Search for the cell housing the specified text and yield its [x, y] center coordinate. 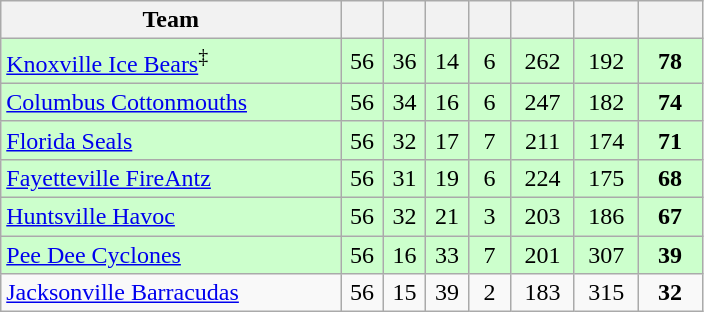
Knoxville Ice Bears‡ [171, 62]
67 [670, 217]
307 [606, 255]
174 [606, 140]
175 [606, 178]
68 [670, 178]
Fayetteville FireAntz [171, 178]
Jacksonville Barracudas [171, 293]
36 [404, 62]
15 [404, 293]
Pee Dee Cyclones [171, 255]
186 [606, 217]
33 [447, 255]
262 [543, 62]
182 [606, 102]
224 [543, 178]
74 [670, 102]
Huntsville Havoc [171, 217]
14 [447, 62]
247 [543, 102]
183 [543, 293]
21 [447, 217]
31 [404, 178]
203 [543, 217]
315 [606, 293]
2 [489, 293]
17 [447, 140]
201 [543, 255]
Columbus Cottonmouths [171, 102]
34 [404, 102]
Florida Seals [171, 140]
192 [606, 62]
Team [171, 20]
19 [447, 178]
78 [670, 62]
3 [489, 217]
71 [670, 140]
211 [543, 140]
